Extract the [X, Y] coordinate from the center of the cell holding the provided text.  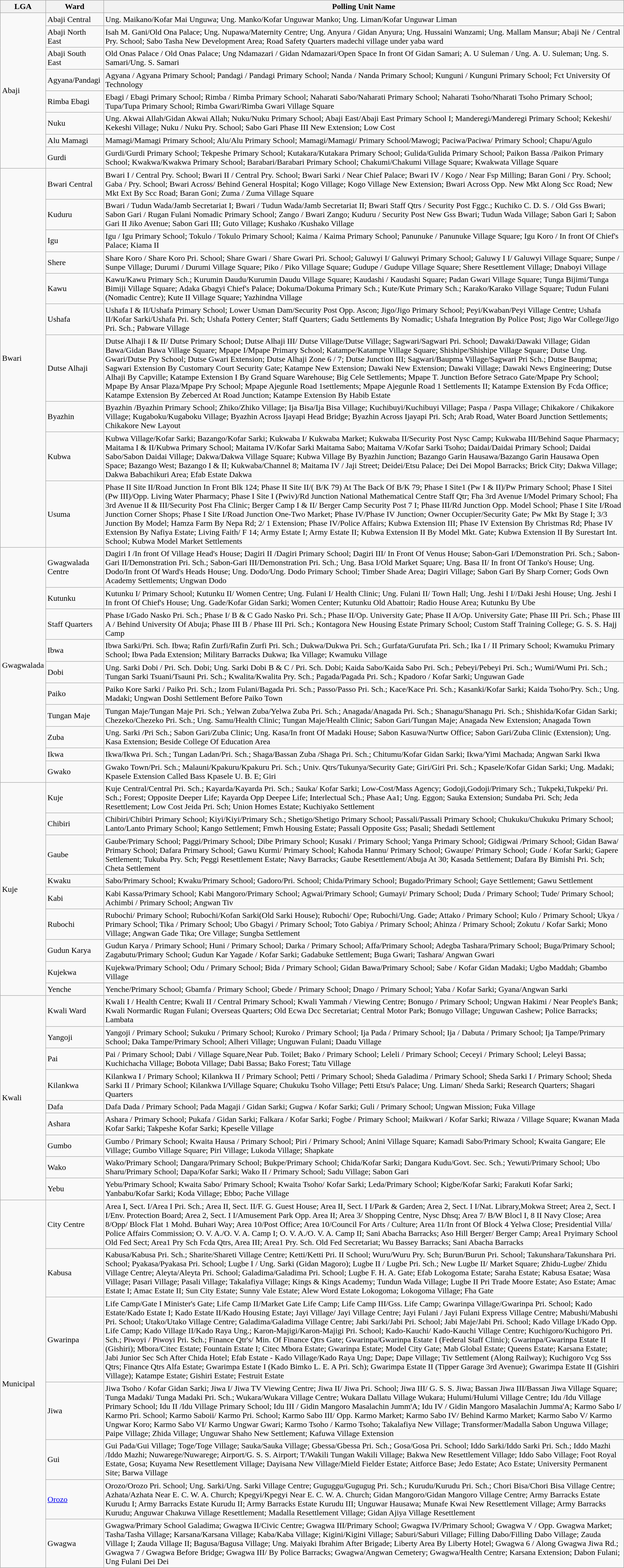
Ward [75, 7]
Orozo [75, 1499]
Yenche [75, 989]
Gwagwalada [23, 665]
Bwari [23, 358]
Usuma [75, 514]
Yenche/Primary School; Gbamfa / Primary School; Gbede / Primary School; Dnago / Primary School; Yaba / Kofar Sarki; Gyana/Angwan Sarki [364, 989]
Gumbo [75, 1146]
Pai [75, 1059]
Gaube [75, 855]
Mamagi/Mamagi Primary School; Alu/Alu Primary School; Mamagi/Mamagi/ Primary School/Mawogi; Paciwa/Paciwa/ Primary School; Chapu/Agulo [364, 140]
Staff Quarters [75, 624]
Kubwa [75, 456]
Dutse Alhaji [75, 368]
Kawu [75, 289]
Kabusa [75, 1273]
Kwaku [75, 881]
Tungan Maje [75, 715]
Rimba Ebagi [75, 101]
Abaji South East [75, 58]
Gurdi [75, 157]
Gwako [75, 771]
Kwali Ward [75, 1011]
Abaji [23, 91]
Kujekwa [75, 972]
Nuku [75, 123]
Byazhin [75, 417]
City Centre [75, 1224]
Abaji Central [75, 19]
Yebu [75, 1189]
Ikwa/Ikwa Pri. Sch.; Tungan Ladan/Pri. Sch.; Shaga/Bassan Zuba /Shaga Pri. Sch.; Chitumu/Kofar Gidan Sarki; Ikwa/Yimi Machada; Angwan Sarki Ikwa [364, 754]
Kuduru [75, 214]
Chibiri [75, 824]
Gudun Karya [75, 950]
Gwagwalada Centre [75, 567]
Bwari Central [75, 184]
Ashara [75, 1124]
Gwarinpa [75, 1340]
Agyana/Pandagi [75, 80]
Zuba [75, 737]
Paiko [75, 693]
Jiwa [75, 1411]
Rubochi [75, 924]
Kabi [75, 898]
Gui [75, 1460]
Igu [75, 241]
LGA [23, 7]
Gwagwa [75, 1543]
Alu Mamagi [75, 140]
Municipal [23, 1384]
Kutunku [75, 598]
Dobi [75, 672]
Kilankwa [75, 1085]
Abaji North East [75, 37]
Wako [75, 1168]
Ushafa [75, 319]
Shere [75, 262]
Kwali [23, 1098]
Sabo/Primary School; Kwaku/Primary School; Gadoro/Pri. School; Chida/Primary School; Bugado/Primary School; Gaye Settlement; Gawu Settlement [364, 881]
Ikwa [75, 754]
Yangoji [75, 1037]
Polling Unit Name [364, 7]
Ibwa [75, 650]
Ung. Maikano/Kofar Mai Unguwa; Ung. Manko/Kofar Unguwar Manko; Ung. Liman/Kofar Unguwar Liman [364, 19]
Dafa [75, 1107]
Dafa Dada / Primary School; Pada Magaji / Gidan Sarki; Gugwa / Kofar Sarki; Guli / Primary School; Ungwan Mission; Fuka Village [364, 1107]
